Scan for the cell matching the given text and deliver its (x, y) coordinate at center. 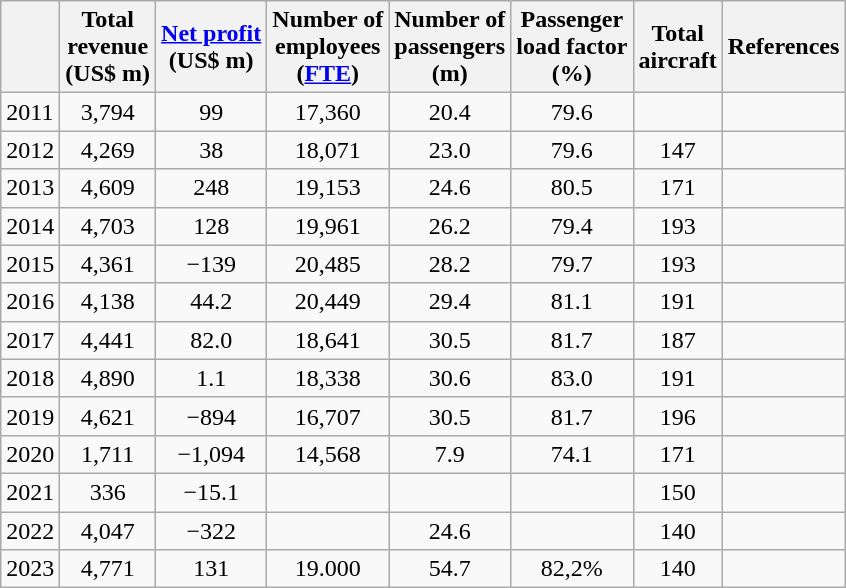
References (784, 47)
4,890 (108, 378)
2012 (30, 150)
29.4 (450, 302)
54.7 (450, 569)
4,138 (108, 302)
196 (678, 416)
−139 (212, 264)
150 (678, 492)
20,449 (328, 302)
4,609 (108, 188)
23.0 (450, 150)
19,961 (328, 226)
4,621 (108, 416)
147 (678, 150)
336 (108, 492)
20.4 (450, 112)
4,771 (108, 569)
187 (678, 340)
79.7 (572, 264)
2023 (30, 569)
2014 (30, 226)
2011 (30, 112)
2017 (30, 340)
4,703 (108, 226)
4,361 (108, 264)
Totalrevenue(US$ m) (108, 47)
30.6 (450, 378)
2021 (30, 492)
79.4 (572, 226)
20,485 (328, 264)
81.1 (572, 302)
82,2% (572, 569)
80.5 (572, 188)
14,568 (328, 454)
Net profit(US$ m) (212, 47)
17,360 (328, 112)
131 (212, 569)
4,269 (108, 150)
1,711 (108, 454)
18,338 (328, 378)
−322 (212, 531)
2019 (30, 416)
18,641 (328, 340)
2022 (30, 531)
26.2 (450, 226)
99 (212, 112)
Number ofpassengers(m) (450, 47)
44.2 (212, 302)
38 (212, 150)
74.1 (572, 454)
−1,094 (212, 454)
18,071 (328, 150)
4,047 (108, 531)
83.0 (572, 378)
128 (212, 226)
82.0 (212, 340)
Number ofemployees(FTE) (328, 47)
7.9 (450, 454)
Totalaircraft (678, 47)
2013 (30, 188)
19,153 (328, 188)
−894 (212, 416)
19.000 (328, 569)
28.2 (450, 264)
3,794 (108, 112)
1.1 (212, 378)
4,441 (108, 340)
Passengerload factor(%) (572, 47)
2016 (30, 302)
2018 (30, 378)
16,707 (328, 416)
2020 (30, 454)
2015 (30, 264)
−15.1 (212, 492)
248 (212, 188)
